Output the (x, y) coordinate of the center of the cell containing the given text.  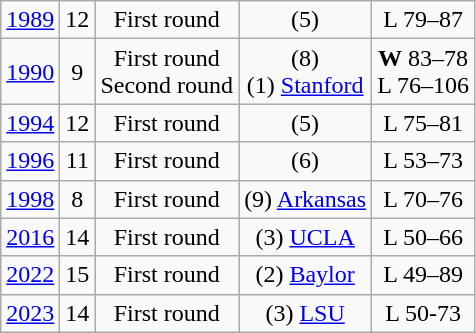
L 50–66 (424, 237)
L 79–87 (424, 20)
(8) (1) Stanford (306, 72)
2023 (30, 313)
W 83–78L 76–106 (424, 72)
L 49–89 (424, 275)
(3) UCLA (306, 237)
9 (78, 72)
(2) Baylor (306, 275)
L 53–73 (424, 161)
1998 (30, 199)
11 (78, 161)
1990 (30, 72)
L 70–76 (424, 199)
(6) (306, 161)
First roundSecond round (167, 72)
15 (78, 275)
(9) Arkansas (306, 199)
L 75–81 (424, 123)
(3) LSU (306, 313)
1989 (30, 20)
2022 (30, 275)
L 50-73 (424, 313)
8 (78, 199)
1994 (30, 123)
2016 (30, 237)
1996 (30, 161)
